Scan for the cell matching the given text and deliver its (x, y) coordinate at center. 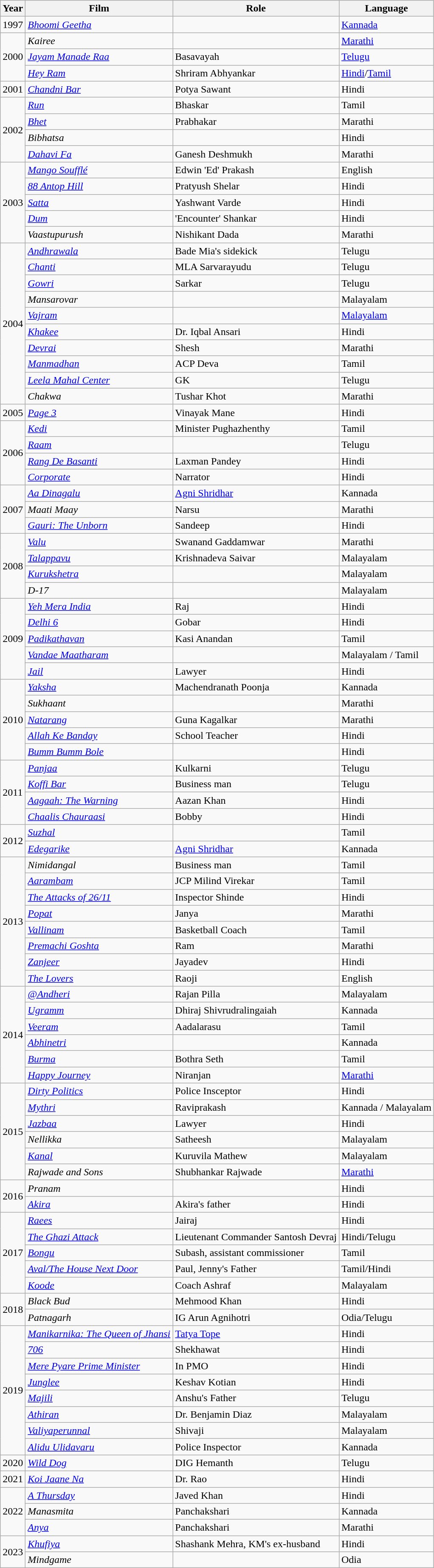
Abhinetri (99, 1043)
Bhaskar (256, 105)
Bhoomi Geetha (99, 25)
Premachi Goshta (99, 946)
Ganesh Deshmukh (256, 154)
Raam (99, 445)
Corporate (99, 477)
2015 (13, 1132)
Talappavu (99, 558)
DIG Hemanth (256, 1463)
Rajwade and Sons (99, 1172)
Police Inspector (256, 1447)
Hindi/Telugu (386, 1237)
Devrai (99, 348)
Mehmood Khan (256, 1301)
Veeram (99, 1027)
Gowri (99, 283)
Raoji (256, 978)
Shivaji (256, 1430)
Bade Mia's sidekick (256, 251)
Dirty Politics (99, 1091)
Narrator (256, 477)
Kannada / Malayalam (386, 1107)
MLA Sarvarayudu (256, 267)
Narsu (256, 510)
Role (256, 8)
Delhi 6 (99, 622)
Bumm Bumm Bole (99, 752)
Lieutenant Commander Santosh Devraj (256, 1237)
Anshu's Father (256, 1398)
Nimidangal (99, 865)
Chaalis Chauraasi (99, 816)
Vinayak Mane (256, 412)
Patnagarh (99, 1317)
Zanjeer (99, 962)
2018 (13, 1309)
2009 (13, 639)
2014 (13, 1035)
Aagaah: The Warning (99, 800)
2002 (13, 129)
ACP Deva (256, 364)
Edwin 'Ed' Prakash (256, 170)
Satta (99, 203)
Manasmita (99, 1512)
Dr. Rao (256, 1479)
Bhet (99, 121)
Keshav Kotian (256, 1382)
2013 (13, 921)
Aa Dinagalu (99, 493)
Language (386, 8)
Odia (386, 1560)
Jairaj (256, 1220)
Chakwa (99, 396)
Rang De Basanti (99, 461)
Akira's father (256, 1204)
Raees (99, 1220)
Aadalarasu (256, 1027)
Basavayah (256, 57)
Film (99, 8)
Shubhankar Rajwade (256, 1172)
School Teacher (256, 736)
Aarambam (99, 881)
Padikathavan (99, 639)
Pratyush Shelar (256, 186)
Pranam (99, 1188)
Run (99, 105)
2001 (13, 89)
Manikarnika: The Queen of Jhansi (99, 1334)
Yaksha (99, 687)
Paul, Jenny's Father (256, 1269)
Aval/The House Next Door (99, 1269)
Potya Sawant (256, 89)
Shashank Mehra, KM's ex-husband (256, 1544)
2011 (13, 792)
Tatya Tope (256, 1334)
Niranjan (256, 1075)
Police Insceptor (256, 1091)
Alidu Ulidavaru (99, 1447)
IG Arun Agnihotri (256, 1317)
Bothra Seth (256, 1059)
Dr. Iqbal Ansari (256, 332)
Prabhakar (256, 121)
Mere Pyare Prime Minister (99, 1366)
Manmadhan (99, 364)
Year (13, 8)
2007 (13, 510)
In PMO (256, 1366)
Chanti (99, 267)
Mango Soufflé (99, 170)
Page 3 (99, 412)
GK (256, 380)
Dum (99, 219)
Satheesh (256, 1140)
Bibhatsa (99, 138)
Basketball Coach (256, 929)
Majili (99, 1398)
2021 (13, 1479)
Mindgame (99, 1560)
Edegarike (99, 849)
Valu (99, 542)
2005 (13, 412)
D-17 (99, 590)
Gobar (256, 622)
2006 (13, 453)
Allah Ke Banday (99, 736)
2023 (13, 1552)
2012 (13, 841)
Krishnadeva Saivar (256, 558)
Sandeep (256, 526)
Panjaa (99, 768)
Swanand Gaddamwar (256, 542)
Leela Mahal Center (99, 380)
Dr. Benjamin Diaz (256, 1414)
2010 (13, 719)
Bongu (99, 1253)
A Thursday (99, 1495)
Popat (99, 913)
Bobby (256, 816)
Jail (99, 671)
88 Antop Hill (99, 186)
Guna Kagalkar (256, 720)
Yashwant Varde (256, 203)
Subash, assistant commissioner (256, 1253)
Jayam Manade Raa (99, 57)
Kairee (99, 41)
Sukhaant (99, 703)
Malayalam / Tamil (386, 655)
Burma (99, 1059)
Sarkar (256, 283)
Koode (99, 1285)
Mansarovar (99, 299)
2000 (13, 57)
Akira (99, 1204)
Dahavi Fa (99, 154)
Vaastupurush (99, 235)
Vallinam (99, 929)
Suzhal (99, 833)
Nellikka (99, 1140)
Tushar Khot (256, 396)
Shriram Abhyankar (256, 73)
Jazbaa (99, 1123)
Kasi Anandan (256, 639)
Odia/Telugu (386, 1317)
Mythri (99, 1107)
Black Bud (99, 1301)
Vajram (99, 315)
Hindi/Tamil (386, 73)
2022 (13, 1511)
1997 (13, 25)
2020 (13, 1463)
Inspector Shinde (256, 897)
Nishikant Dada (256, 235)
706 (99, 1350)
Andhrawala (99, 251)
Yeh Mera India (99, 606)
Janya (256, 913)
@Andheri (99, 994)
Jayadev (256, 962)
Chandni Bar (99, 89)
The Lovers (99, 978)
Maati Maay (99, 510)
Minister Pughazhenthy (256, 428)
Valiyaperunnal (99, 1430)
Rajan Pilla (256, 994)
Junglee (99, 1382)
Raj (256, 606)
Coach Ashraf (256, 1285)
Shesh (256, 348)
Raviprakash (256, 1107)
Shekhawat (256, 1350)
2003 (13, 202)
Tamil/Hindi (386, 1269)
2008 (13, 566)
2016 (13, 1196)
Khakee (99, 332)
Kulkarni (256, 768)
Koffi Bar (99, 784)
'Encounter' Shankar (256, 219)
2017 (13, 1253)
Vandae Maatharam (99, 655)
Anya (99, 1528)
2019 (13, 1390)
Laxman Pandey (256, 461)
Javed Khan (256, 1495)
Machendranath Poonja (256, 687)
Gauri: The Unborn (99, 526)
Ugramm (99, 1011)
Khufiya (99, 1544)
The Ghazi Attack (99, 1237)
Hey Ram (99, 73)
Athiran (99, 1414)
JCP Milind Virekar (256, 881)
Happy Journey (99, 1075)
The Attacks of 26/11 (99, 897)
2004 (13, 324)
Koi Jaane Na (99, 1479)
Kurukshetra (99, 574)
Wild Dog (99, 1463)
Kedi (99, 428)
Dhiraj Shivrudralingaiah (256, 1011)
Natarang (99, 720)
Aazan Khan (256, 800)
Ram (256, 946)
Kuruvila Mathew (256, 1156)
Kanal (99, 1156)
